Detect which cell encompasses the target text, then output its [x, y] center coordinate. 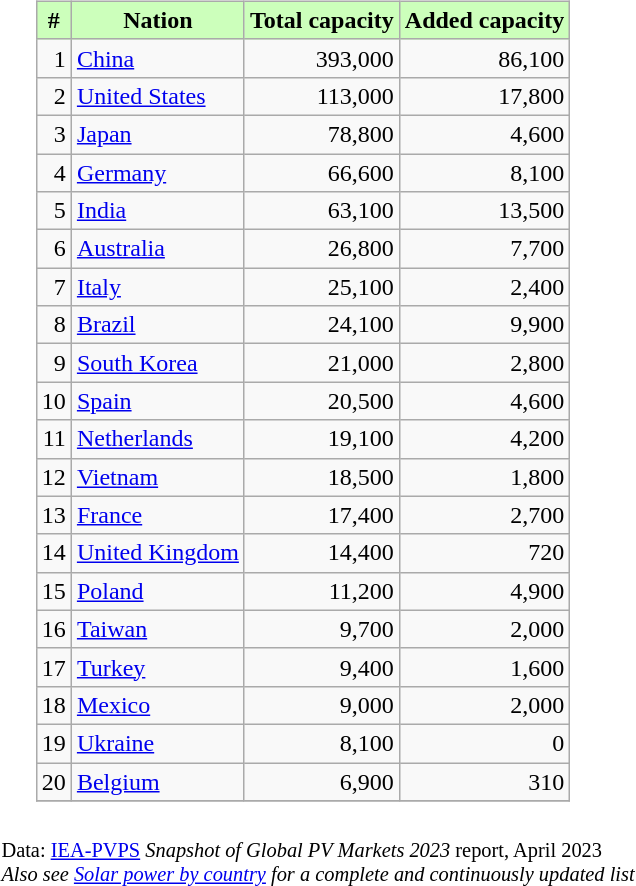
Netherlands [158, 439]
393,000 [322, 58]
1,800 [484, 477]
Vietnam [158, 477]
16 [54, 629]
24,100 [322, 325]
2,400 [484, 287]
1 [54, 58]
19,100 [322, 439]
Turkey [158, 667]
14 [54, 553]
5 [54, 211]
Japan [158, 134]
Germany [158, 173]
20 [54, 781]
86,100 [484, 58]
9,900 [484, 325]
3 [54, 134]
China [158, 58]
17 [54, 667]
Nation [158, 20]
0 [484, 743]
4,900 [484, 591]
19 [54, 743]
15 [54, 591]
720 [484, 553]
1,600 [484, 667]
12 [54, 477]
6,900 [322, 781]
8 [54, 325]
11,200 [322, 591]
9,700 [322, 629]
United States [158, 96]
Ukraine [158, 743]
11 [54, 439]
26,800 [322, 249]
2,800 [484, 363]
Belgium [158, 781]
9 [54, 363]
Added capacity [484, 20]
17,800 [484, 96]
21,000 [322, 363]
Italy [158, 287]
Poland [158, 591]
4 [54, 173]
7,700 [484, 249]
# [54, 20]
4,200 [484, 439]
South Korea [158, 363]
18 [54, 705]
Taiwan [158, 629]
2,700 [484, 515]
7 [54, 287]
17,400 [322, 515]
18,500 [322, 477]
13,500 [484, 211]
13 [54, 515]
63,100 [322, 211]
113,000 [322, 96]
India [158, 211]
9,000 [322, 705]
14,400 [322, 553]
6 [54, 249]
25,100 [322, 287]
France [158, 515]
20,500 [322, 401]
Brazil [158, 325]
10 [54, 401]
2 [54, 96]
Total capacity [322, 20]
United Kingdom [158, 553]
310 [484, 781]
Mexico [158, 705]
9,400 [322, 667]
Australia [158, 249]
66,600 [322, 173]
78,800 [322, 134]
Spain [158, 401]
